Pinpoint the cell where the given text exists, returning its (x, y) midpoint coordinate. 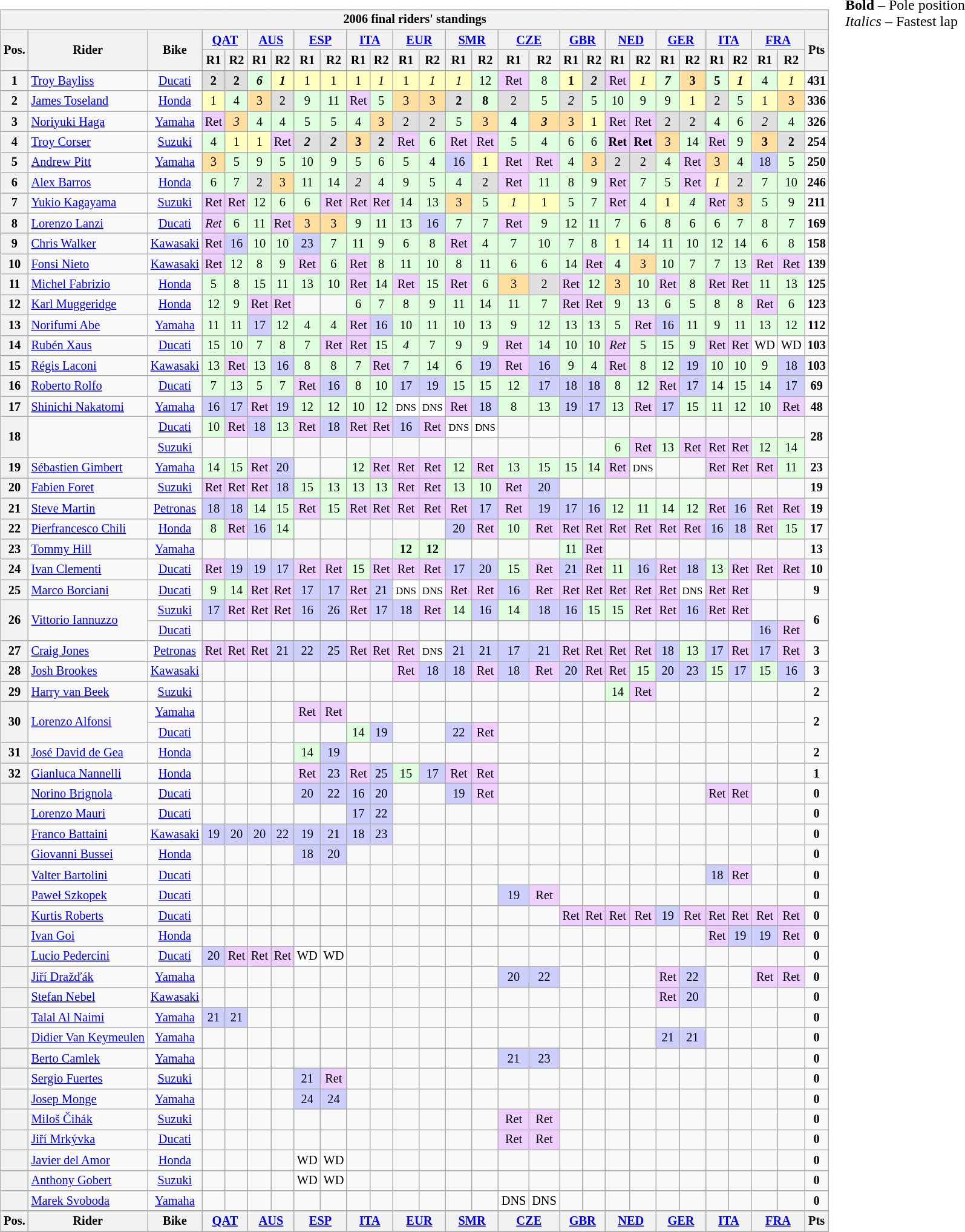
Valter Bartolini (88, 875)
Franco Battaini (88, 834)
Marco Borciani (88, 590)
Lorenzo Lanzi (88, 223)
139 (817, 264)
Jiří Mrkývka (88, 1140)
Miloš Čihák (88, 1119)
250 (817, 162)
Andrew Pitt (88, 162)
Jiří Dražďák (88, 977)
Anthony Gobert (88, 1181)
30 (15, 722)
211 (817, 203)
Giovanni Bussei (88, 855)
32 (15, 773)
158 (817, 244)
Javier del Amor (88, 1160)
69 (817, 386)
Josep Monge (88, 1099)
Fabien Foret (88, 488)
Alex Barros (88, 183)
326 (817, 122)
112 (817, 325)
Kurtis Roberts (88, 916)
Ivan Clementi (88, 569)
José David de Gea (88, 753)
Roberto Rolfo (88, 386)
Didier Van Keymeulen (88, 1038)
246 (817, 183)
29 (15, 692)
Tommy Hill (88, 549)
Troy Bayliss (88, 81)
125 (817, 284)
Craig Jones (88, 651)
Fonsi Nieto (88, 264)
431 (817, 81)
Marek Svoboda (88, 1201)
Pierfrancesco Chili (88, 529)
Norino Brignola (88, 794)
Steve Martin (88, 508)
Noriyuki Haga (88, 122)
Lorenzo Mauri (88, 814)
Talal Al Naimi (88, 1018)
254 (817, 142)
Régis Laconi (88, 366)
Karl Muggeridge (88, 305)
Gianluca Nannelli (88, 773)
Ivan Goi (88, 936)
Sébastien Gimbert (88, 468)
169 (817, 223)
2006 final riders' standings (415, 20)
Troy Corser (88, 142)
Paweł Szkopek (88, 896)
27 (15, 651)
Sergio Fuertes (88, 1079)
James Toseland (88, 101)
Vittorio Iannuzzo (88, 621)
Yukio Kagayama (88, 203)
336 (817, 101)
Harry van Beek (88, 692)
Josh Brookes (88, 672)
Berto Camlek (88, 1058)
Lucio Pedercini (88, 957)
Stefan Nebel (88, 997)
Rubén Xaus (88, 346)
Chris Walker (88, 244)
Shinichi Nakatomi (88, 407)
31 (15, 753)
123 (817, 305)
Lorenzo Alfonsi (88, 722)
Michel Fabrizio (88, 284)
48 (817, 407)
Norifumi Abe (88, 325)
